Detect which cell encompasses the target text, then output its (x, y) center coordinate. 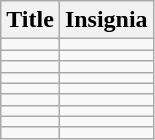
Title (30, 20)
Insignia (106, 20)
